From the cell containing the given text, extract its center point as (x, y) coordinate. 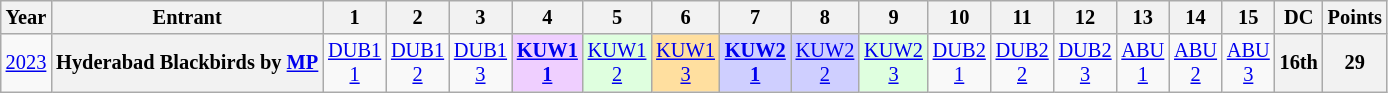
ABU3 (1248, 63)
DUB23 (1086, 63)
4 (548, 17)
DUB11 (354, 63)
DC (1299, 17)
8 (826, 17)
KUW22 (826, 63)
16th (1299, 63)
Year (26, 17)
6 (686, 17)
DUB21 (960, 63)
2 (418, 17)
ABU1 (1142, 63)
2023 (26, 63)
3 (480, 17)
5 (618, 17)
KUW23 (894, 63)
9 (894, 17)
1 (354, 17)
Points (1355, 17)
11 (1022, 17)
DUB12 (418, 63)
DUB22 (1022, 63)
KUW13 (686, 63)
KUW11 (548, 63)
13 (1142, 17)
29 (1355, 63)
15 (1248, 17)
DUB13 (480, 63)
ABU2 (1196, 63)
KUW21 (756, 63)
10 (960, 17)
14 (1196, 17)
12 (1086, 17)
KUW12 (618, 63)
Entrant (187, 17)
Hyderabad Blackbirds by MP (187, 63)
7 (756, 17)
